For the text-containing cell, return its midpoint in [X, Y] coordinate format. 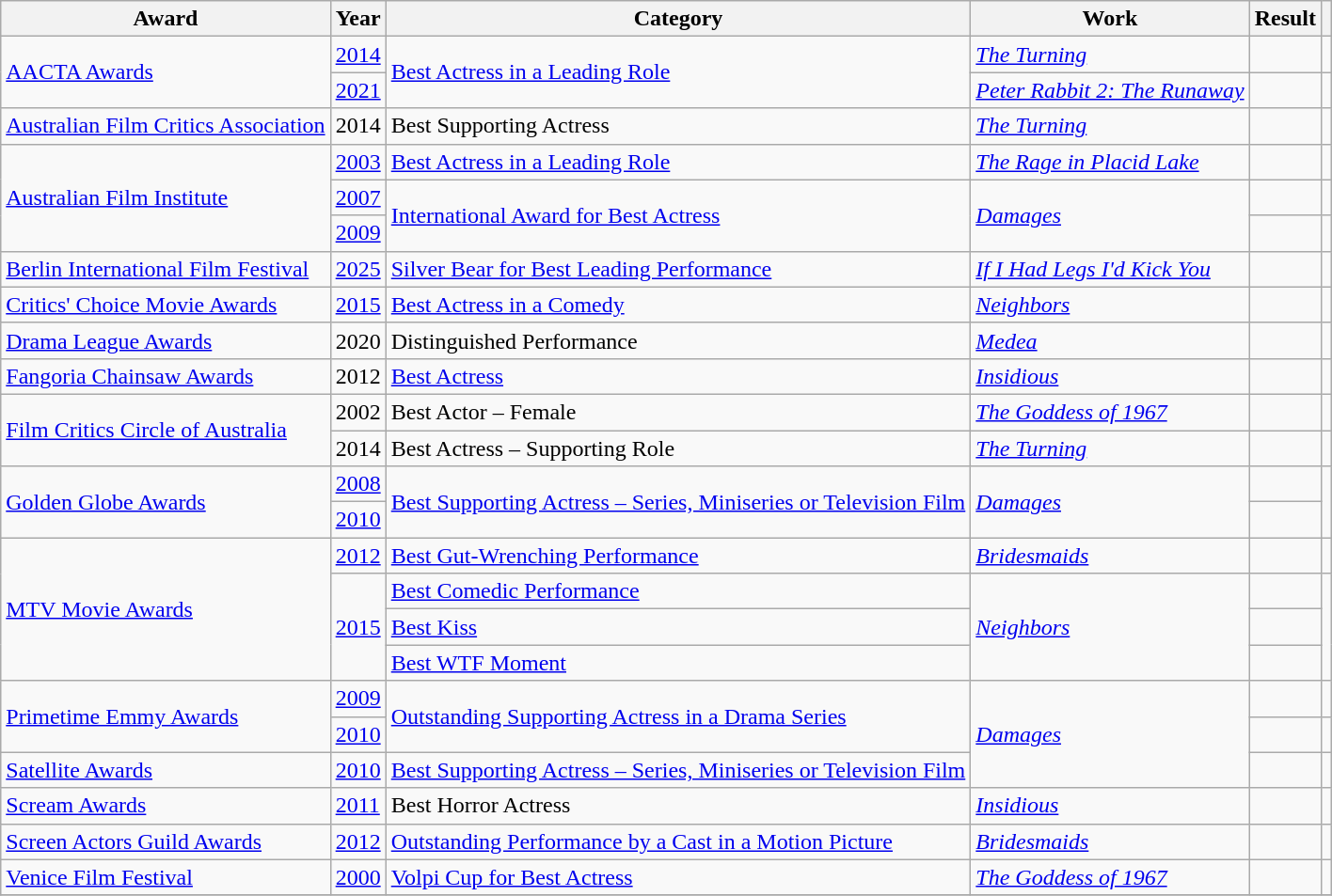
Best Supporting Actress [678, 126]
Outstanding Performance by a Cast in a Motion Picture [678, 841]
Critics' Choice Movie Awards [166, 305]
2021 [357, 90]
2011 [357, 806]
Best Actress – Supporting Role [678, 448]
Australian Film Institute [166, 197]
Best Actress [678, 376]
Volpi Cup for Best Actress [678, 877]
Berlin International Film Festival [166, 269]
International Award for Best Actress [678, 215]
Satellite Awards [166, 770]
Film Critics Circle of Australia [166, 430]
Silver Bear for Best Leading Performance [678, 269]
Australian Film Critics Association [166, 126]
2002 [357, 412]
Work [1110, 19]
2020 [357, 340]
2000 [357, 877]
Outstanding Supporting Actress in a Drama Series [678, 716]
Medea [1110, 340]
2003 [357, 162]
Best Actor – Female [678, 412]
2025 [357, 269]
Scream Awards [166, 806]
Year [357, 19]
AACTA Awards [166, 72]
Best WTF Moment [678, 663]
Primetime Emmy Awards [166, 716]
MTV Movie Awards [166, 609]
Best Gut-Wrenching Performance [678, 556]
Screen Actors Guild Awards [166, 841]
Golden Globe Awards [166, 502]
Result [1285, 19]
If I Had Legs I'd Kick You [1110, 269]
Venice Film Festival [166, 877]
Best Comedic Performance [678, 591]
Best Kiss [678, 627]
Category [678, 19]
Award [166, 19]
The Rage in Placid Lake [1110, 162]
Fangoria Chainsaw Awards [166, 376]
Peter Rabbit 2: The Runaway [1110, 90]
Distinguished Performance [678, 340]
Drama League Awards [166, 340]
2008 [357, 484]
Best Actress in a Comedy [678, 305]
Best Horror Actress [678, 806]
2007 [357, 197]
